Detect which cell encompasses the target text, then output its (x, y) center coordinate. 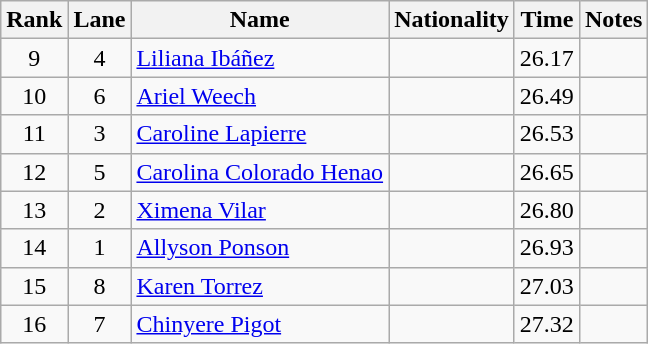
11 (34, 134)
Time (546, 20)
15 (34, 286)
3 (100, 134)
Caroline Lapierre (260, 134)
Liliana Ibáñez (260, 58)
Chinyere Pigot (260, 324)
16 (34, 324)
Rank (34, 20)
Carolina Colorado Henao (260, 172)
5 (100, 172)
27.32 (546, 324)
12 (34, 172)
27.03 (546, 286)
Allyson Ponson (260, 248)
Ariel Weech (260, 96)
Karen Torrez (260, 286)
26.17 (546, 58)
Ximena Vilar (260, 210)
8 (100, 286)
26.53 (546, 134)
14 (34, 248)
9 (34, 58)
6 (100, 96)
Notes (613, 20)
26.65 (546, 172)
4 (100, 58)
1 (100, 248)
26.49 (546, 96)
Nationality (452, 20)
Name (260, 20)
26.93 (546, 248)
2 (100, 210)
26.80 (546, 210)
13 (34, 210)
7 (100, 324)
Lane (100, 20)
10 (34, 96)
